Return the [X, Y] coordinate for the center point of the cell that contains the specified text.  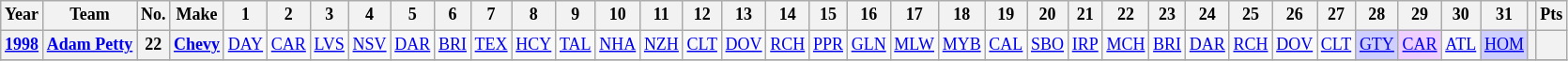
Chevy [197, 45]
26 [1295, 15]
Pts [1551, 15]
NZH [662, 45]
2 [288, 15]
13 [744, 15]
NHA [618, 45]
17 [915, 15]
DAY [245, 45]
21 [1085, 15]
IRP [1085, 45]
8 [533, 15]
ATL [1461, 45]
1998 [23, 45]
31 [1504, 15]
Adam Petty [89, 45]
MLW [915, 45]
TAL [576, 45]
29 [1420, 15]
No. [154, 15]
CAL [1007, 45]
MCH [1126, 45]
15 [828, 15]
23 [1168, 15]
24 [1207, 15]
MYB [961, 45]
3 [329, 15]
30 [1461, 15]
4 [370, 15]
6 [453, 15]
25 [1251, 15]
12 [702, 15]
18 [961, 15]
GLN [869, 45]
HOM [1504, 45]
PPR [828, 45]
HCY [533, 45]
GTY [1377, 45]
NSV [370, 45]
Make [197, 15]
16 [869, 15]
7 [491, 15]
LVS [329, 45]
TEX [491, 45]
10 [618, 15]
19 [1007, 15]
20 [1048, 15]
Year [23, 15]
14 [788, 15]
5 [413, 15]
27 [1337, 15]
Team [89, 15]
1 [245, 15]
9 [576, 15]
SBO [1048, 45]
11 [662, 15]
28 [1377, 15]
